Capture the cell that displays the provided text and extract its [X, Y] central coordinate. 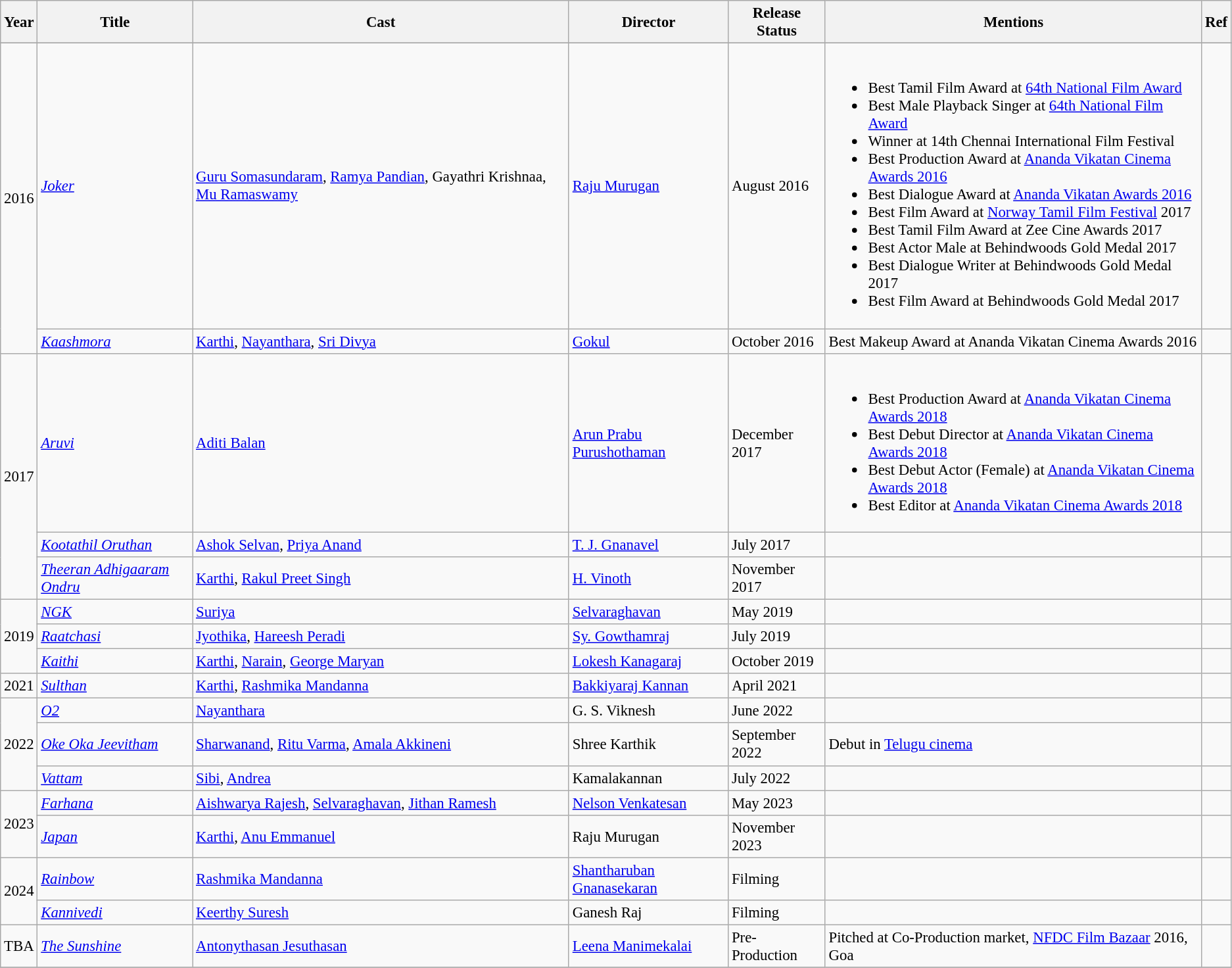
Raatchasi [115, 637]
Sharwanand, Ritu Varma, Amala Akkineni [381, 744]
2022 [19, 744]
October 2016 [777, 341]
T. J. Gnanavel [648, 544]
Gokul [648, 341]
Suriya [381, 612]
Pre-Production [777, 946]
April 2021 [777, 686]
Japan [115, 836]
Selvaraghavan [648, 612]
Antonythasan Jesuthasan [381, 946]
Shantharuban Gnanasekaran [648, 879]
2023 [19, 824]
Kannivedi [115, 913]
Farhana [115, 803]
Sibi, Andrea [381, 778]
Director [648, 22]
Sy. Gowthamraj [648, 637]
2016 [19, 199]
Oke Oka Jeevitham [115, 744]
Joker [115, 186]
Karthi, Anu Emmanuel [381, 836]
Pitched at Co-Production market, NFDC Film Bazaar 2016, Goa [1013, 946]
Shree Karthik [648, 744]
Release Status [777, 22]
Ganesh Raj [648, 913]
Kootathil Oruthan [115, 544]
November 2023 [777, 836]
September 2022 [777, 744]
July 2019 [777, 637]
August 2016 [777, 186]
Karthi, Narain, George Maryan [381, 662]
May 2023 [777, 803]
Nayanthara [381, 711]
2021 [19, 686]
H. Vinoth [648, 579]
Ashok Selvan, Priya Anand [381, 544]
Year [19, 22]
Karthi, Rakul Preet Singh [381, 579]
Vattam [115, 778]
Kamalakannan [648, 778]
Leena Manimekalai [648, 946]
Nelson Venkatesan [648, 803]
May 2019 [777, 612]
TBA [19, 946]
Karthi, Rashmika Mandanna [381, 686]
Title [115, 22]
Karthi, Nayanthara, Sri Divya [381, 341]
Kaashmora [115, 341]
June 2022 [777, 711]
Jyothika, Hareesh Peradi [381, 637]
Lokesh Kanagaraj [648, 662]
Sulthan [115, 686]
Rainbow [115, 879]
Debut in Telugu cinema [1013, 744]
O2 [115, 711]
2024 [19, 891]
2019 [19, 637]
Aruvi [115, 443]
Rashmika Mandanna [381, 879]
November 2017 [777, 579]
Mentions [1013, 22]
The Sunshine [115, 946]
July 2022 [777, 778]
Best Makeup Award at Ananda Vikatan Cinema Awards 2016 [1013, 341]
Guru Somasundaram, Ramya Pandian, Gayathri Krishnaa, Mu Ramaswamy [381, 186]
Aditi Balan [381, 443]
NGK [115, 612]
2017 [19, 476]
Arun Prabu Purushothaman [648, 443]
July 2017 [777, 544]
G. S. Viknesh [648, 711]
Theeran Adhigaaram Ondru [115, 579]
Keerthy Suresh [381, 913]
October 2019 [777, 662]
Ref [1216, 22]
Kaithi [115, 662]
Aishwarya Rajesh, Selvaraghavan, Jithan Ramesh [381, 803]
Bakkiyaraj Kannan [648, 686]
December 2017 [777, 443]
Cast [381, 22]
